Provide the [X, Y] coordinate of the cell's center where the given text is located.  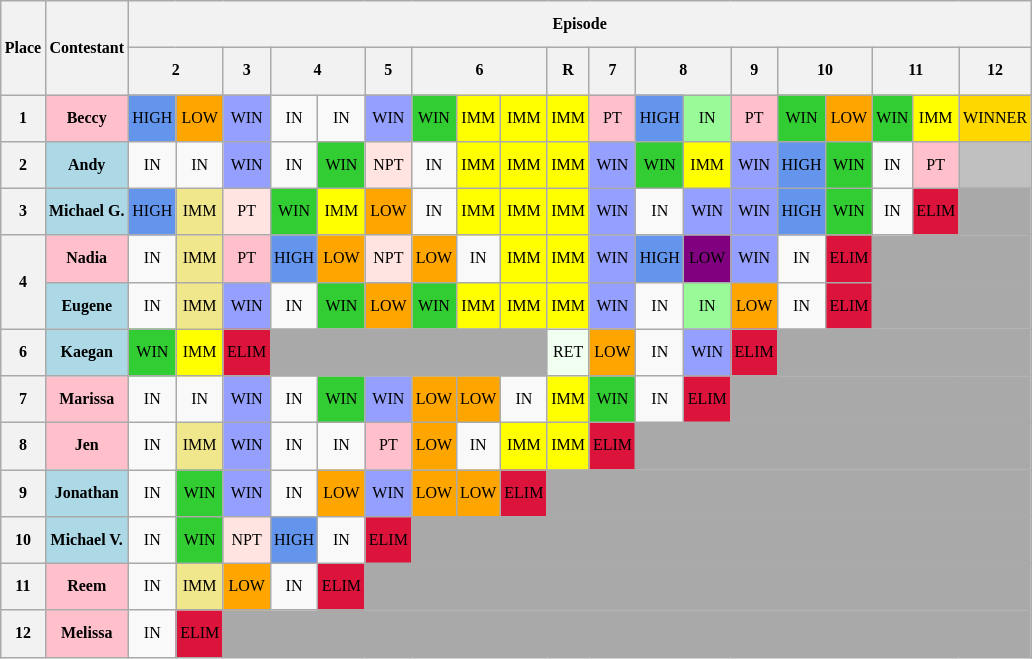
Reem [86, 586]
Place [23, 47]
Marissa [86, 398]
Nadia [86, 258]
Michael V. [86, 540]
RET [568, 352]
5 [388, 70]
WINNER [995, 118]
1 [23, 118]
R [568, 70]
Michael G. [86, 212]
Contestant [86, 47]
Kaegan [86, 352]
Episode [580, 24]
Melissa [86, 634]
Andy [86, 164]
Jen [86, 446]
Eugene [86, 306]
Jonathan [86, 492]
Beccy [86, 118]
